Extract the (x, y) coordinate from the center of the cell holding the provided text.  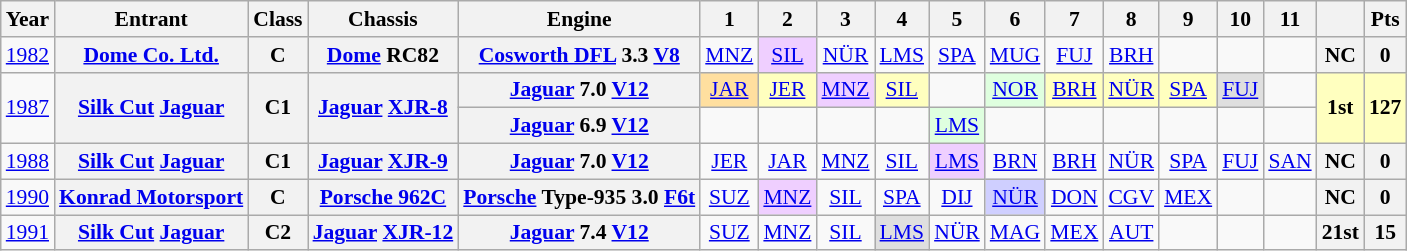
CGV (1131, 197)
4 (902, 19)
Jaguar XJR-8 (384, 108)
MAG (1016, 233)
SAN (1290, 162)
MUG (1016, 55)
127 (1386, 108)
1988 (28, 162)
11 (1290, 19)
1 (729, 19)
Jaguar 7.4 V12 (579, 233)
10 (1240, 19)
Entrant (151, 19)
C2 (278, 233)
7 (1074, 19)
5 (957, 19)
DIJ (957, 197)
8 (1131, 19)
Jaguar XJR-12 (384, 233)
AUT (1131, 233)
Cosworth DFL 3.3 V8 (579, 55)
Class (278, 19)
Porsche Type-935 3.0 F6t (579, 197)
Pts (1386, 19)
NOR (1016, 90)
Dome Co. Ltd. (151, 55)
DON (1074, 197)
1987 (28, 108)
21st (1340, 233)
Jaguar 6.9 V12 (579, 126)
1st (1340, 108)
3 (845, 19)
1982 (28, 55)
9 (1188, 19)
6 (1016, 19)
2 (787, 19)
Engine (579, 19)
Year (28, 19)
1991 (28, 233)
Porsche 962C (384, 197)
Dome RC82 (384, 55)
Chassis (384, 19)
BRN (1016, 162)
15 (1386, 233)
Konrad Motorsport (151, 197)
Jaguar XJR-9 (384, 162)
1990 (28, 197)
